Provide the (X, Y) coordinate of the cell's center where the given text is located.  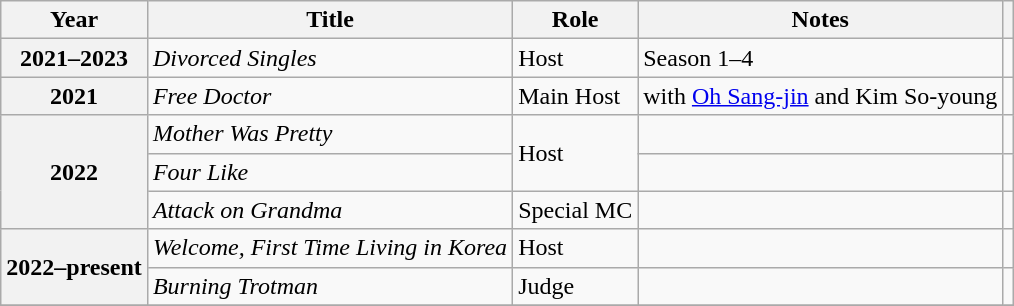
2021–2023 (74, 58)
Role (576, 20)
Mother Was Pretty (330, 134)
Special MC (576, 210)
Divorced Singles (330, 58)
Title (330, 20)
2022–present (74, 267)
Burning Trotman (330, 286)
2022 (74, 172)
Attack on Grandma (330, 210)
Season 1–4 (820, 58)
Four Like (330, 172)
Welcome, First Time Living in Korea (330, 248)
Judge (576, 286)
Year (74, 20)
2021 (74, 96)
Main Host (576, 96)
with Oh Sang-jin and Kim So-young (820, 96)
Free Doctor (330, 96)
Notes (820, 20)
